Search for the cell housing the specified text and yield its (x, y) center coordinate. 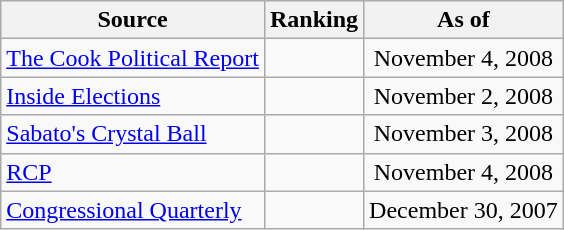
November 3, 2008 (464, 134)
The Cook Political Report (133, 58)
As of (464, 20)
Ranking (314, 20)
RCP (133, 172)
Congressional Quarterly (133, 210)
December 30, 2007 (464, 210)
Inside Elections (133, 96)
Sabato's Crystal Ball (133, 134)
Source (133, 20)
November 2, 2008 (464, 96)
